Determine the [X, Y] coordinate at the center of the cell enclosing the given text.  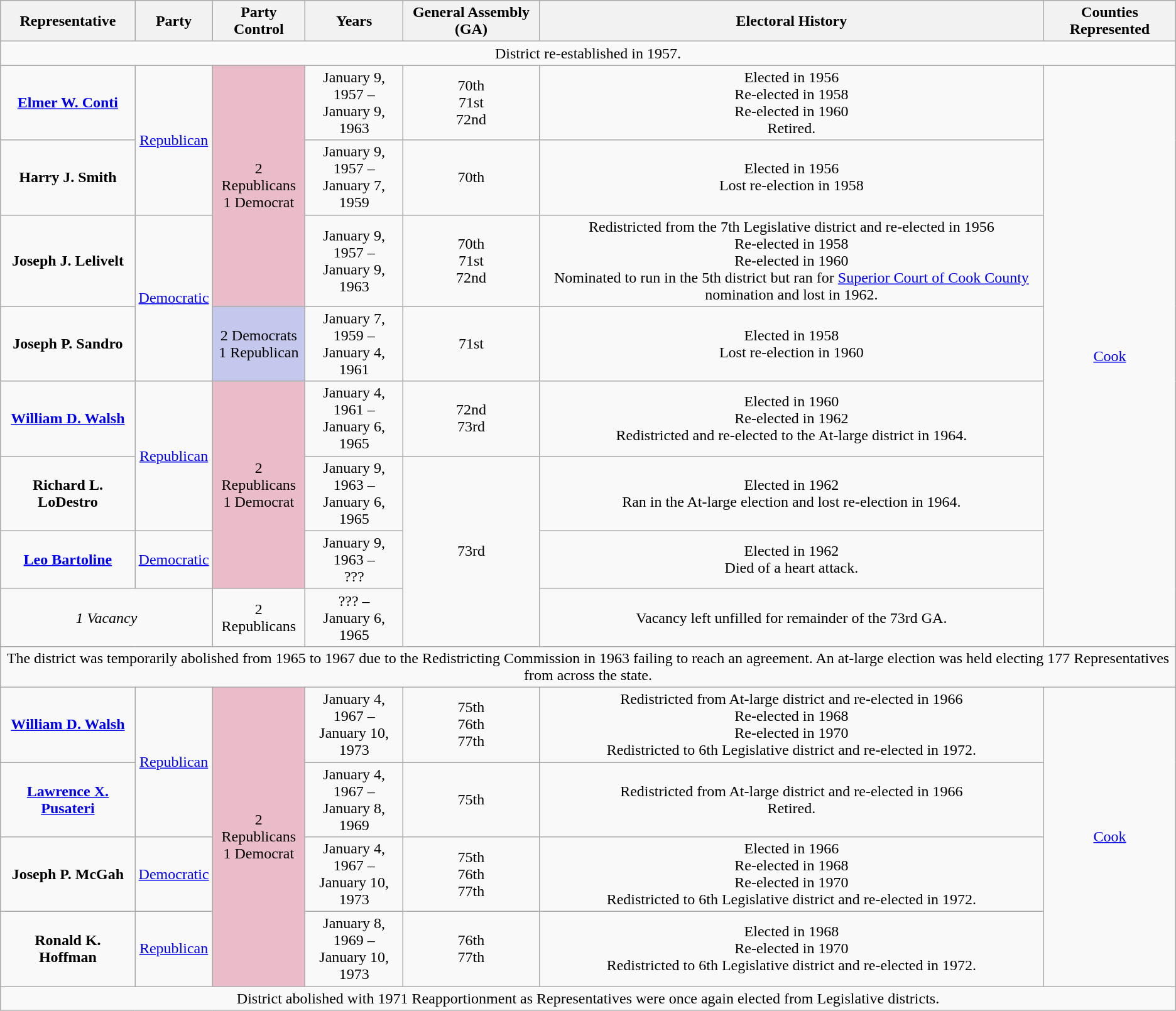
District re-established in 1957. [588, 53]
District abolished with 1971 Reapportionment as Representatives were once again elected from Legislative districts. [588, 998]
January 7, 1959 –January 4, 1961 [354, 344]
73rd [471, 551]
Elected in 1966Re-elected in 1968Re-elected in 1970Redistricted to 6th Legislative district and re-elected in 1972. [792, 874]
Counties Represented [1110, 21]
Party [173, 21]
Elected in 1968Re-elected in 1970Redistricted to 6th Legislative district and re-elected in 1972. [792, 949]
January 4, 1967 –January 8, 1969 [354, 800]
January 9, 1963 –January 6, 1965 [354, 494]
January 4, 1961 –January 6, 1965 [354, 418]
Lawrence X. Pusateri [68, 800]
Elected in 1962Ran in the At-large election and lost re-election in 1964. [792, 494]
General Assembly (GA) [471, 21]
Elected in 1960Re-elected in 1962Redistricted and re-elected to the At-large district in 1964. [792, 418]
Elected in 1956Lost re-election in 1958 [792, 177]
75th [471, 800]
Elected in 1958Lost re-election in 1960 [792, 344]
71st [471, 344]
January 9, 1957 –January 7, 1959 [354, 177]
Party Control [259, 21]
Electoral History [792, 21]
Representative [68, 21]
Elmer W. Conti [68, 103]
Joseph J. Lelivelt [68, 261]
2 Democrats1 Republican [259, 344]
1 Vacancy [107, 617]
January 8, 1969 –January 10, 1973 [354, 949]
72nd73rd [471, 418]
Ronald K. Hoffman [68, 949]
January 9, 1963 –??? [354, 560]
Vacancy left unfilled for remainder of the 73rd GA. [792, 617]
Elected in 1962Died of a heart attack. [792, 560]
Harry J. Smith [68, 177]
Elected in 1956Re-elected in 1958Re-elected in 1960Retired. [792, 103]
Joseph P. McGah [68, 874]
Leo Bartoline [68, 560]
76th77th [471, 949]
Redistricted from At-large district and re-elected in 1966Retired. [792, 800]
Joseph P. Sandro [68, 344]
70th [471, 177]
2 Republicans [259, 617]
??? –January 6, 1965 [354, 617]
Richard L. LoDestro [68, 494]
Years [354, 21]
